Output the [x, y] coordinate of the center of the cell containing the given text.  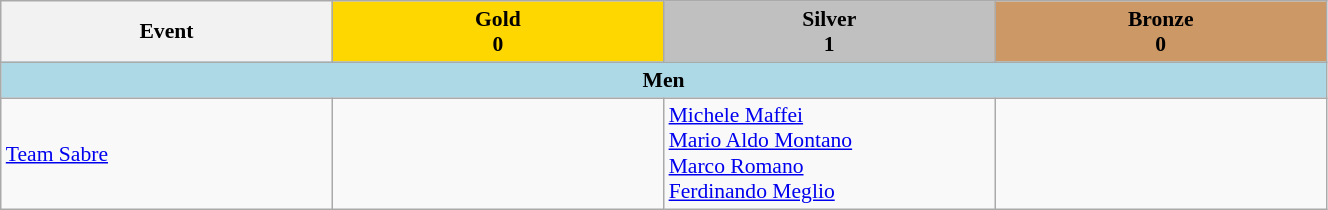
Bronze0 [1160, 32]
Michele MaffeiMario Aldo MontanoMarco RomanoFerdinando Meglio [830, 154]
Silver1 [830, 32]
Men [664, 80]
Gold0 [498, 32]
Event [166, 32]
Team Sabre [166, 154]
